From the cell containing the given text, extract its center point as (X, Y) coordinate. 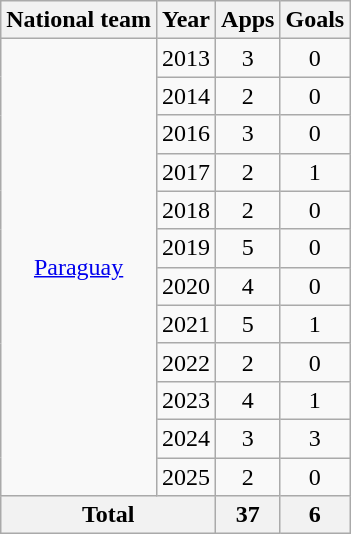
2014 (186, 96)
Paraguay (79, 268)
Apps (248, 20)
2025 (186, 477)
2022 (186, 362)
2018 (186, 210)
6 (315, 515)
2019 (186, 248)
2020 (186, 286)
2016 (186, 134)
2017 (186, 172)
National team (79, 20)
Goals (315, 20)
Total (108, 515)
2021 (186, 324)
2013 (186, 58)
2024 (186, 438)
Year (186, 20)
37 (248, 515)
2023 (186, 400)
